Return the (X, Y) coordinate for the center point of the cell that contains the specified text.  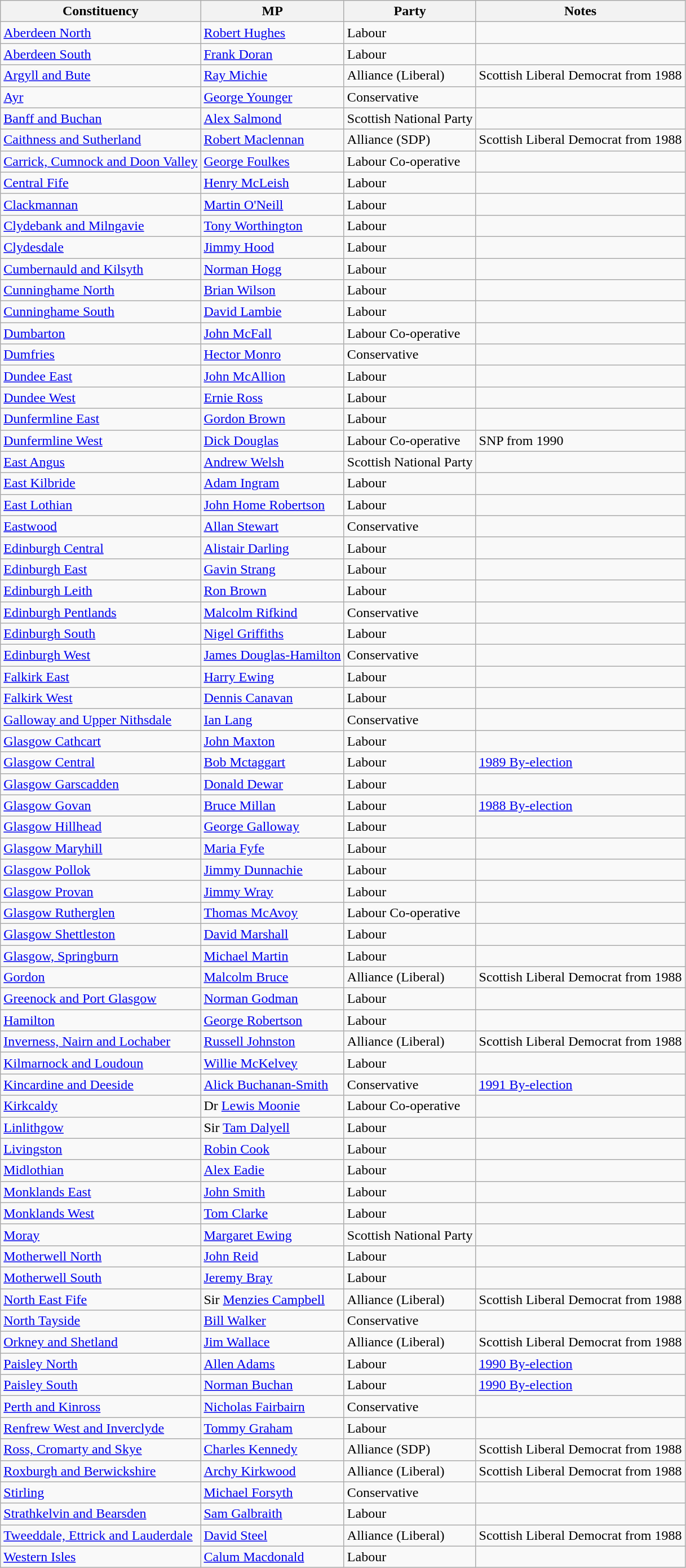
Dundee West (100, 398)
Calum Macdonald (272, 1557)
Adam Ingram (272, 483)
Russell Johnston (272, 1042)
SNP from 1990 (581, 441)
Hamilton (100, 1020)
David Lambie (272, 312)
Margaret Ewing (272, 1235)
Tony Worthington (272, 226)
Charles Kennedy (272, 1450)
Inverness, Nairn and Lochaber (100, 1042)
George Robertson (272, 1020)
Edinburgh East (100, 569)
Norman Godman (272, 999)
Clydesdale (100, 247)
Motherwell North (100, 1256)
Sir Menzies Campbell (272, 1299)
Greenock and Port Glasgow (100, 999)
Ross, Cromarty and Skye (100, 1450)
Norman Buchan (272, 1385)
Party (410, 11)
Ron Brown (272, 591)
Constituency (100, 11)
George Foulkes (272, 161)
Perth and Kinross (100, 1407)
Glasgow Pollok (100, 870)
Sir Tam Dalyell (272, 1127)
Norman Hogg (272, 269)
Jimmy Hood (272, 247)
Jim Wallace (272, 1342)
Tweeddale, Ettrick and Lauderdale (100, 1535)
Banff and Buchan (100, 118)
Alex Salmond (272, 118)
Robert Maclennan (272, 140)
Harry Ewing (272, 677)
Western Isles (100, 1557)
North East Fife (100, 1299)
Alistair Darling (272, 548)
Falkirk West (100, 698)
Glasgow Rutherglen (100, 913)
Ayr (100, 97)
Robert Hughes (272, 33)
Malcolm Rifkind (272, 612)
Dundee East (100, 376)
Nicholas Fairbairn (272, 1407)
John Smith (272, 1192)
Glasgow Shettleston (100, 934)
Brian Wilson (272, 290)
Dennis Canavan (272, 698)
Monklands East (100, 1192)
Hector Monro (272, 355)
Ray Michie (272, 76)
Bob Mctaggart (272, 763)
Carrick, Cumnock and Doon Valley (100, 161)
Edinburgh West (100, 655)
Jimmy Wray (272, 891)
Martin O'Neill (272, 204)
Sam Galbraith (272, 1514)
Dumbarton (100, 333)
MP (272, 11)
Livingston (100, 1149)
Paisley North (100, 1364)
Clackmannan (100, 204)
Thomas McAvoy (272, 913)
Robin Cook (272, 1149)
Dr Lewis Moonie (272, 1106)
Kirkcaldy (100, 1106)
Donald Dewar (272, 784)
Kilmarnock and Loudoun (100, 1063)
Cumbernauld and Kilsyth (100, 269)
Glasgow Maryhill (100, 848)
John Maxton (272, 741)
Caithness and Sutherland (100, 140)
Bill Walker (272, 1321)
Argyll and Bute (100, 76)
Stirling (100, 1492)
Michael Forsyth (272, 1492)
Ian Lang (272, 720)
Moray (100, 1235)
Monklands West (100, 1213)
Maria Fyfe (272, 848)
1988 By-election (581, 805)
Malcolm Bruce (272, 977)
Allen Adams (272, 1364)
East Kilbride (100, 483)
Eastwood (100, 526)
Galloway and Upper Nithsdale (100, 720)
Andrew Welsh (272, 462)
Paisley South (100, 1385)
Midlothian (100, 1170)
Orkney and Shetland (100, 1342)
Strathkelvin and Bearsden (100, 1514)
Edinburgh Central (100, 548)
Falkirk East (100, 677)
Allan Stewart (272, 526)
East Angus (100, 462)
James Douglas-Hamilton (272, 655)
Gordon Brown (272, 419)
Clydebank and Milngavie (100, 226)
Cunninghame South (100, 312)
John Home Robertson (272, 505)
John McAllion (272, 376)
Dunfermline West (100, 441)
Central Fife (100, 183)
Glasgow Garscadden (100, 784)
Dick Douglas (272, 441)
Gavin Strang (272, 569)
Archy Kirkwood (272, 1471)
Motherwell South (100, 1278)
Bruce Millan (272, 805)
Jimmy Dunnachie (272, 870)
1991 By-election (581, 1085)
Alex Eadie (272, 1170)
John McFall (272, 333)
Jeremy Bray (272, 1278)
Glasgow Govan (100, 805)
Glasgow Central (100, 763)
Henry McLeish (272, 183)
Willie McKelvey (272, 1063)
Roxburgh and Berwickshire (100, 1471)
Nigel Griffiths (272, 634)
Alick Buchanan-Smith (272, 1085)
Edinburgh Leith (100, 591)
East Lothian (100, 505)
Notes (581, 11)
Glasgow Cathcart (100, 741)
David Marshall (272, 934)
Frank Doran (272, 54)
Gordon (100, 977)
Glasgow, Springburn (100, 956)
North Tayside (100, 1321)
George Younger (272, 97)
Dunfermline East (100, 419)
Aberdeen South (100, 54)
Glasgow Hillhead (100, 827)
Cunninghame North (100, 290)
David Steel (272, 1535)
Linlithgow (100, 1127)
Tommy Graham (272, 1428)
Kincardine and Deeside (100, 1085)
Glasgow Provan (100, 891)
Renfrew West and Inverclyde (100, 1428)
Ernie Ross (272, 398)
Edinburgh Pentlands (100, 612)
Dumfries (100, 355)
Edinburgh South (100, 634)
Michael Martin (272, 956)
John Reid (272, 1256)
George Galloway (272, 827)
1989 By-election (581, 763)
Aberdeen North (100, 33)
Tom Clarke (272, 1213)
